Identify which cell holds the provided text, then report its [X, Y] central coordinate. 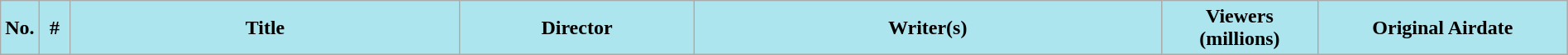
# [55, 28]
No. [20, 28]
Writer(s) [928, 28]
Title [265, 28]
Director [577, 28]
Viewers (millions) [1239, 28]
Original Airdate [1442, 28]
